Pinpoint the cell where the given text exists, returning its [X, Y] midpoint coordinate. 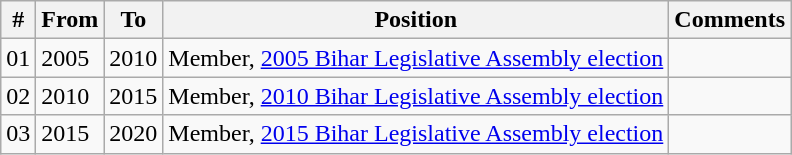
From [70, 20]
2020 [134, 134]
2005 [70, 58]
01 [18, 58]
Member, 2005 Bihar Legislative Assembly election [416, 58]
# [18, 20]
To [134, 20]
02 [18, 96]
Comments [730, 20]
03 [18, 134]
Member, 2015 Bihar Legislative Assembly election [416, 134]
Member, 2010 Bihar Legislative Assembly election [416, 96]
Position [416, 20]
